Output the [X, Y] coordinate of the center of the cell containing the given text.  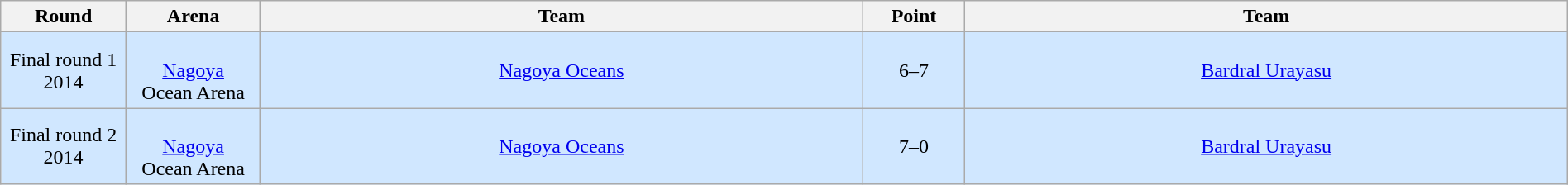
6–7 [914, 70]
Final round 1 2014 [64, 70]
Arena [193, 17]
7–0 [914, 146]
Point [914, 17]
Round [64, 17]
Final round 2 2014 [64, 146]
